Return the [X, Y] coordinate for the center point of the cell that contains the specified text.  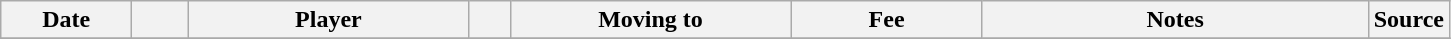
Source [1408, 20]
Fee [886, 20]
Player [328, 20]
Notes [1175, 20]
Moving to [650, 20]
Date [66, 20]
